Detect which cell encompasses the target text, then output its (x, y) center coordinate. 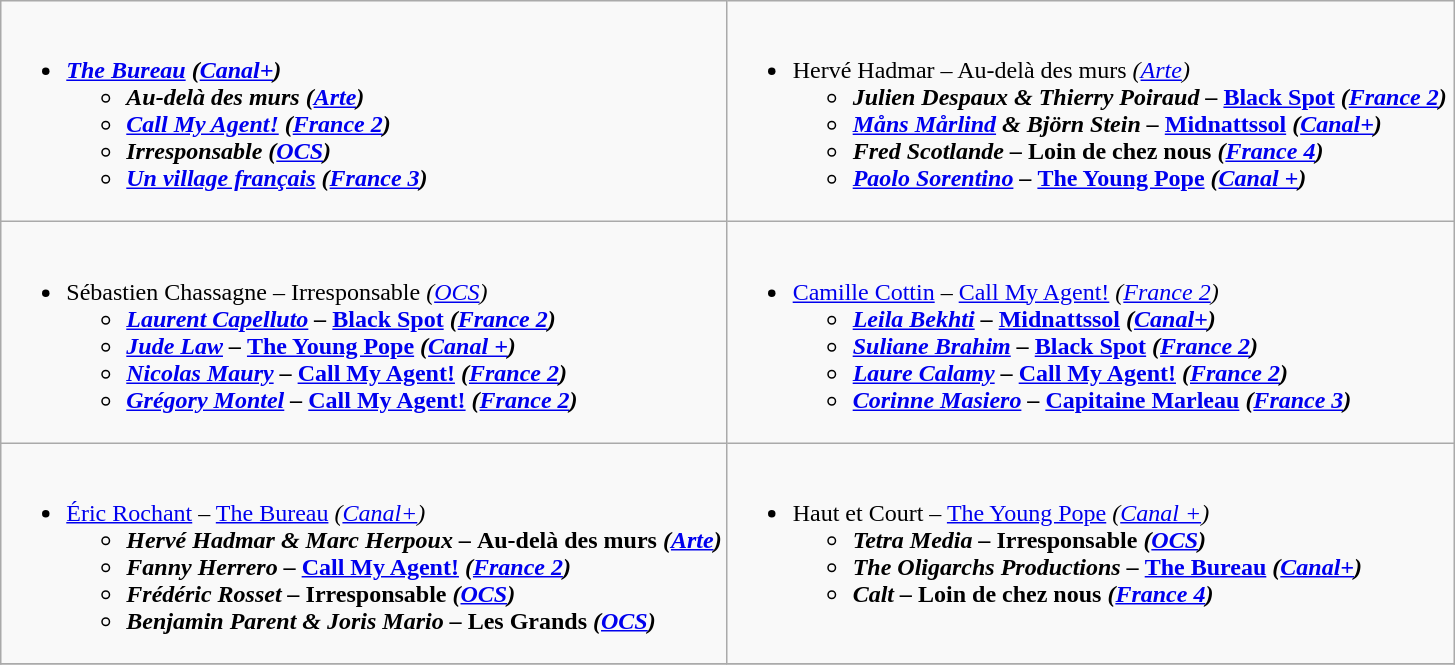
The Bureau (Canal+)Au-delà des murs (Arte)Call My Agent! (France 2)Irresponsable (OCS)Un village français (France 3) (364, 112)
